Find where the given text appears and provide that cell's center as [X, Y] coordinate. 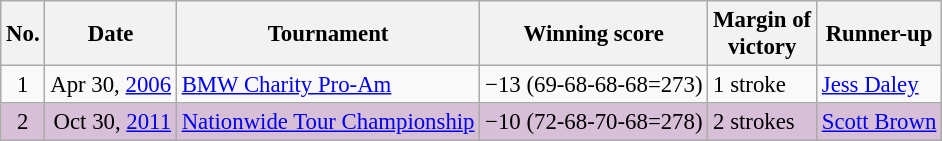
Runner-up [878, 34]
1 [23, 85]
−10 (72-68-70-68=278) [594, 122]
Winning score [594, 34]
Scott Brown [878, 122]
2 strokes [762, 122]
Date [110, 34]
Nationwide Tour Championship [328, 122]
No. [23, 34]
Tournament [328, 34]
Jess Daley [878, 85]
Apr 30, 2006 [110, 85]
1 stroke [762, 85]
Margin ofvictory [762, 34]
Oct 30, 2011 [110, 122]
BMW Charity Pro-Am [328, 85]
−13 (69-68-68-68=273) [594, 85]
2 [23, 122]
